Output the (X, Y) coordinate of the center of the cell containing the given text.  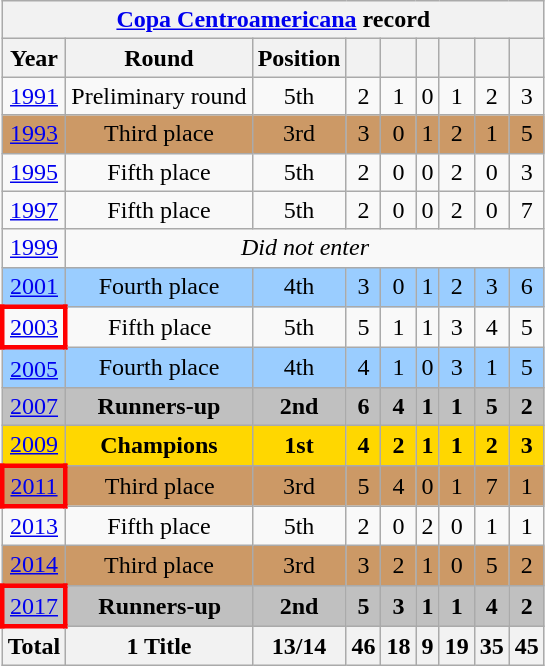
2009 (34, 445)
2007 (34, 406)
1999 (34, 248)
35 (492, 646)
Copa Centroamericana record (273, 20)
2011 (34, 486)
Total (34, 646)
1 Title (159, 646)
Preliminary round (159, 96)
1995 (34, 172)
2005 (34, 368)
Year (34, 58)
19 (456, 646)
45 (526, 646)
18 (398, 646)
2014 (34, 566)
2017 (34, 606)
Position (299, 58)
9 (428, 646)
2001 (34, 287)
2003 (34, 328)
Did not enter (305, 248)
1991 (34, 96)
1993 (34, 134)
13/14 (299, 646)
46 (364, 646)
Champions (159, 445)
1997 (34, 210)
Round (159, 58)
1st (299, 445)
2013 (34, 526)
